Scan for the cell matching the given text and deliver its (x, y) coordinate at center. 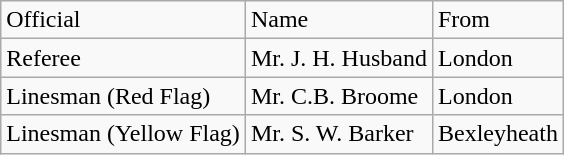
From (498, 20)
Mr. S. W. Barker (338, 134)
Referee (124, 58)
Mr. J. H. Husband (338, 58)
Bexleyheath (498, 134)
Linesman (Red Flag) (124, 96)
Linesman (Yellow Flag) (124, 134)
Name (338, 20)
Mr. C.B. Broome (338, 96)
Official (124, 20)
